Search for the cell housing the specified text and yield its [X, Y] center coordinate. 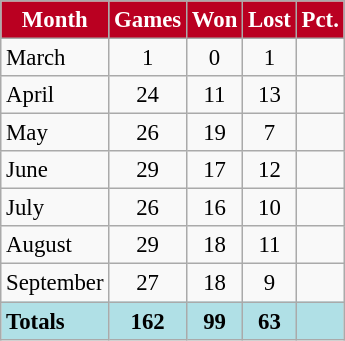
0 [214, 58]
7 [270, 133]
June [55, 170]
13 [270, 95]
16 [214, 208]
April [55, 95]
Month [55, 20]
July [55, 208]
162 [148, 321]
12 [270, 170]
Lost [270, 20]
63 [270, 321]
10 [270, 208]
24 [148, 95]
9 [270, 283]
17 [214, 170]
Totals [55, 321]
19 [214, 133]
Won [214, 20]
99 [214, 321]
27 [148, 283]
Pct. [320, 20]
September [55, 283]
Games [148, 20]
March [55, 58]
May [55, 133]
August [55, 245]
